Provide the [x, y] coordinate of the cell's center where the given text is located.  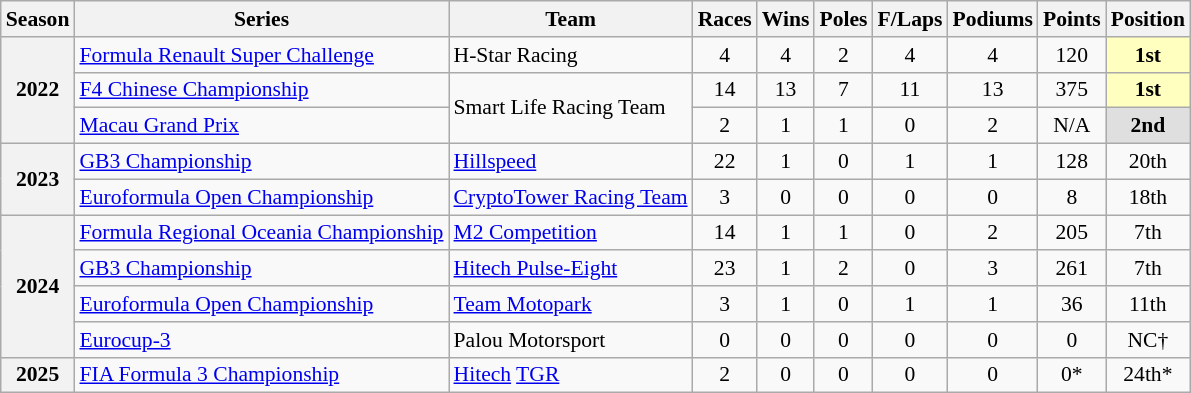
Eurocup-3 [261, 340]
24th* [1148, 375]
Hitech TGR [570, 375]
F4 Chinese Championship [261, 90]
Races [725, 19]
FIA Formula 3 Championship [261, 375]
Points [1072, 19]
N/A [1072, 126]
CryptoTower Racing Team [570, 197]
120 [1072, 55]
Hitech Pulse-Eight [570, 269]
375 [1072, 90]
Series [261, 19]
205 [1072, 233]
Position [1148, 19]
7 [843, 90]
Macau Grand Prix [261, 126]
36 [1072, 304]
11 [910, 90]
2024 [38, 286]
Formula Renault Super Challenge [261, 55]
H-Star Racing [570, 55]
Team Motopark [570, 304]
Season [38, 19]
Hillspeed [570, 162]
NC† [1148, 340]
Smart Life Racing Team [570, 108]
18th [1148, 197]
F/Laps [910, 19]
2025 [38, 375]
2023 [38, 180]
20th [1148, 162]
128 [1072, 162]
2nd [1148, 126]
M2 Competition [570, 233]
23 [725, 269]
0* [1072, 375]
Wins [786, 19]
8 [1072, 197]
Podiums [992, 19]
Formula Regional Oceania Championship [261, 233]
Palou Motorsport [570, 340]
Team [570, 19]
22 [725, 162]
2022 [38, 90]
Poles [843, 19]
11th [1148, 304]
261 [1072, 269]
